Determine the (x, y) coordinate at the center of the cell enclosing the given text.  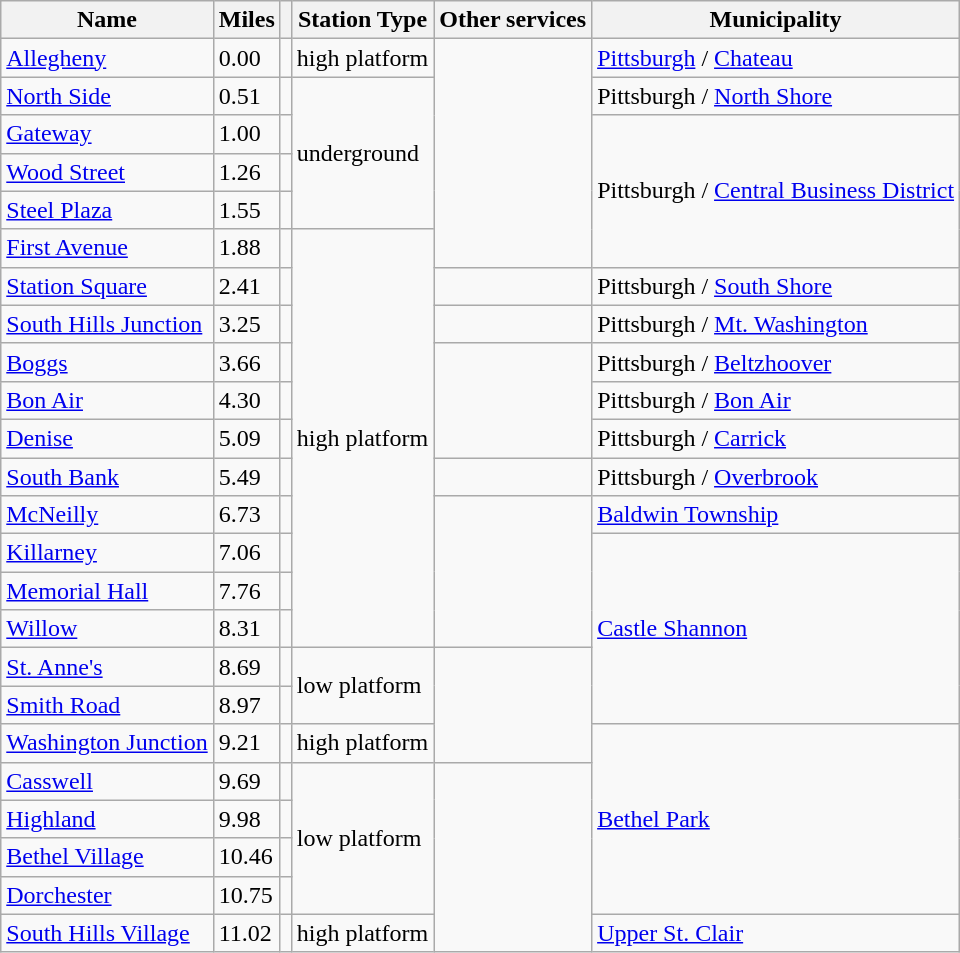
Steel Plaza (107, 210)
3.66 (246, 362)
1.55 (246, 210)
Bethel Park (776, 819)
Killarney (107, 553)
Castle Shannon (776, 629)
Pittsburgh / North Shore (776, 96)
Pittsburgh / Bon Air (776, 400)
South Hills Village (107, 933)
8.69 (246, 667)
Dorchester (107, 895)
1.00 (246, 134)
8.31 (246, 629)
Smith Road (107, 705)
St. Anne's (107, 667)
Pittsburgh / Overbrook (776, 477)
underground (362, 153)
Pittsburgh / Chateau (776, 58)
2.41 (246, 286)
5.09 (246, 438)
Pittsburgh / Central Business District (776, 191)
Gateway (107, 134)
8.97 (246, 705)
11.02 (246, 933)
Pittsburgh / South Shore (776, 286)
4.30 (246, 400)
South Bank (107, 477)
Denise (107, 438)
9.69 (246, 781)
Other services (513, 20)
Casswell (107, 781)
1.26 (246, 172)
6.73 (246, 515)
7.76 (246, 591)
Boggs (107, 362)
Pittsburgh / Carrick (776, 438)
Baldwin Township (776, 515)
Municipality (776, 20)
5.49 (246, 477)
10.75 (246, 895)
Memorial Hall (107, 591)
South Hills Junction (107, 324)
Allegheny (107, 58)
McNeilly (107, 515)
1.88 (246, 248)
9.98 (246, 819)
Willow (107, 629)
Station Type (362, 20)
Miles (246, 20)
7.06 (246, 553)
Station Square (107, 286)
10.46 (246, 857)
0.00 (246, 58)
0.51 (246, 96)
Upper St. Clair (776, 933)
Bon Air (107, 400)
Pittsburgh / Beltzhoover (776, 362)
Highland (107, 819)
3.25 (246, 324)
Bethel Village (107, 857)
Washington Junction (107, 743)
First Avenue (107, 248)
Name (107, 20)
Wood Street (107, 172)
North Side (107, 96)
Pittsburgh / Mt. Washington (776, 324)
9.21 (246, 743)
